Provide the [x, y] coordinate of the cell's center where the given text is located.  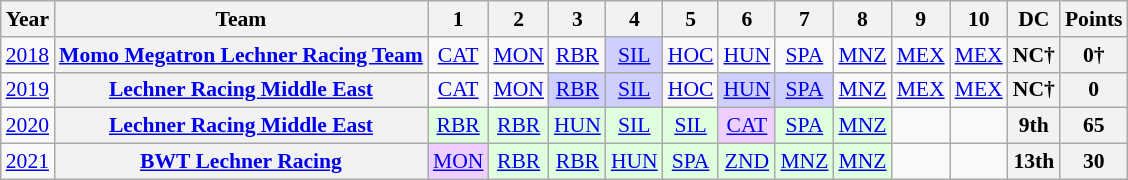
2021 [28, 162]
2018 [28, 55]
Points [1094, 19]
3 [578, 19]
BWT Lechner Racing [241, 162]
DC [1034, 19]
ZND [746, 162]
13th [1034, 162]
2020 [28, 126]
9 [921, 19]
10 [979, 19]
5 [691, 19]
2 [518, 19]
7 [804, 19]
30 [1094, 162]
Year [28, 19]
8 [862, 19]
4 [634, 19]
9th [1034, 126]
65 [1094, 126]
Team [241, 19]
2019 [28, 90]
Momo Megatron Lechner Racing Team [241, 55]
0† [1094, 55]
0 [1094, 90]
1 [458, 19]
6 [746, 19]
